Determine the (X, Y) coordinate at the center of the cell enclosing the given text.  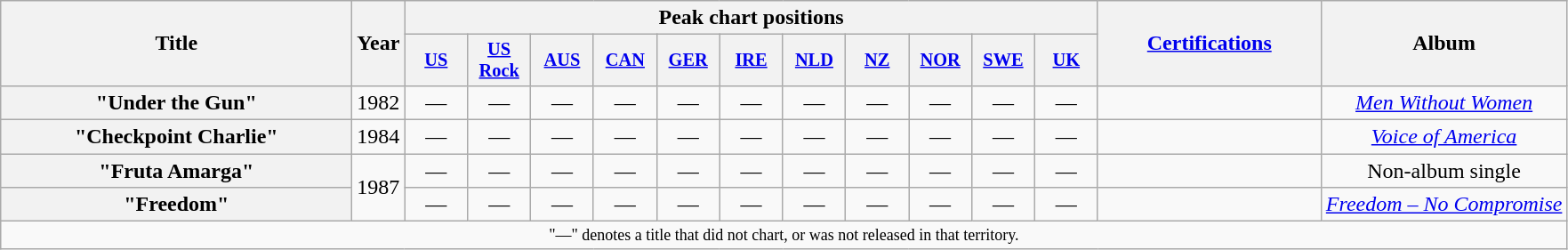
AUS (562, 60)
Title (176, 44)
CAN (624, 60)
"Fruta Amarga" (176, 171)
IRE (751, 60)
Voice of America (1444, 137)
"Freedom" (176, 205)
NZ (877, 60)
US Rock (500, 60)
"Checkpoint Charlie" (176, 137)
Freedom – No Compromise (1444, 205)
1982 (379, 102)
Year (379, 44)
Peak chart positions (751, 18)
"—" denotes a title that did not chart, or was not released in that territory. (784, 235)
UK (1065, 60)
1984 (379, 137)
Men Without Women (1444, 102)
SWE (1003, 60)
Album (1444, 44)
"Under the Gun" (176, 102)
Non-album single (1444, 171)
US (436, 60)
NOR (941, 60)
GER (688, 60)
NLD (815, 60)
Certifications (1210, 44)
1987 (379, 188)
